Capture the cell that displays the provided text and extract its (X, Y) central coordinate. 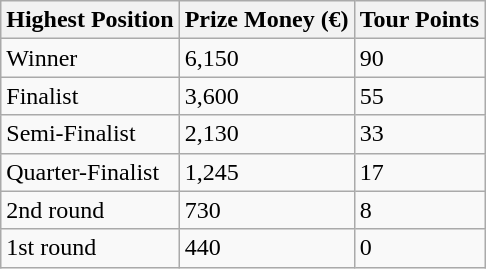
3,600 (266, 96)
Highest Position (90, 20)
8 (419, 210)
2,130 (266, 134)
Winner (90, 58)
Finalist (90, 96)
33 (419, 134)
1,245 (266, 172)
440 (266, 248)
2nd round (90, 210)
55 (419, 96)
6,150 (266, 58)
17 (419, 172)
Prize Money (€) (266, 20)
Semi-Finalist (90, 134)
90 (419, 58)
Tour Points (419, 20)
Quarter-Finalist (90, 172)
1st round (90, 248)
730 (266, 210)
0 (419, 248)
